Return the [X, Y] coordinate for the center point of the cell that contains the specified text.  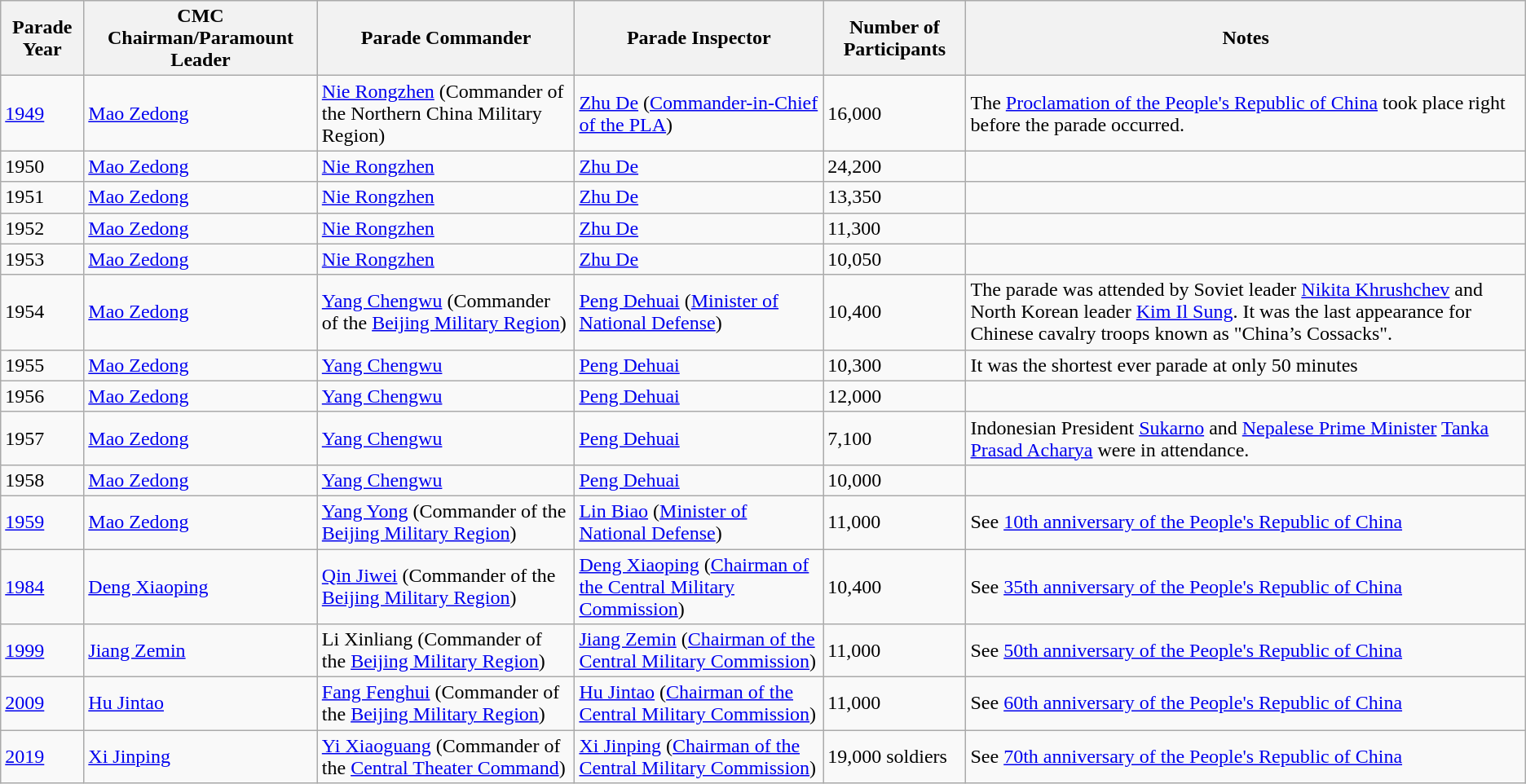
1957 [42, 438]
1956 [42, 396]
Jiang Zemin [201, 650]
Xi Jinping [201, 756]
12,000 [895, 396]
1959 [42, 522]
See 35th anniversary of the People's Republic of China [1246, 587]
1955 [42, 365]
Lin Biao (Minister of National Defense) [699, 522]
7,100 [895, 438]
1949 [42, 113]
1958 [42, 480]
Zhu De (Commander-in-Chief of the PLA) [699, 113]
It was the shortest ever parade at only 50 minutes [1246, 365]
Deng Xiaoping [201, 587]
The Proclamation of the People's Republic of China took place right before the parade occurred. [1246, 113]
Indonesian President Sukarno and Nepalese Prime Minister Tanka Prasad Acharya were in attendance. [1246, 438]
10,050 [895, 259]
Number of Participants [895, 38]
Nie Rongzhen (Commander of the Northern China Military Region) [446, 113]
Qin Jiwei (Commander of the Beijing Military Region) [446, 587]
Hu Jintao (Chairman of the Central Military Commission) [699, 704]
Parade Year [42, 38]
See 10th anniversary of the People's Republic of China [1246, 522]
1953 [42, 259]
Hu Jintao [201, 704]
10,300 [895, 365]
13,350 [895, 197]
1950 [42, 166]
2009 [42, 704]
See 60th anniversary of the People's Republic of China [1246, 704]
Peng Dehuai (Minister of National Defense) [699, 312]
16,000 [895, 113]
2019 [42, 756]
CMC Chairman/Paramount Leader [201, 38]
Li Xinliang (Commander of the Beijing Military Region) [446, 650]
Fang Fenghui (Commander of the Beijing Military Region) [446, 704]
Notes [1246, 38]
1952 [42, 228]
Yang Chengwu (Commander of the Beijing Military Region) [446, 312]
1951 [42, 197]
See 70th anniversary of the People's Republic of China [1246, 756]
1954 [42, 312]
See 50th anniversary of the People's Republic of China [1246, 650]
Yi Xiaoguang (Commander of the Central Theater Command) [446, 756]
Yang Yong (Commander of the Beijing Military Region) [446, 522]
11,300 [895, 228]
Deng Xiaoping (Chairman of the Central Military Commission) [699, 587]
Parade Commander [446, 38]
Parade Inspector [699, 38]
Jiang Zemin (Chairman of the Central Military Commission) [699, 650]
1984 [42, 587]
24,200 [895, 166]
1999 [42, 650]
Xi Jinping (Chairman of the Central Military Commission) [699, 756]
19,000 soldiers [895, 756]
10,000 [895, 480]
